Capture the cell that displays the provided text and extract its (X, Y) central coordinate. 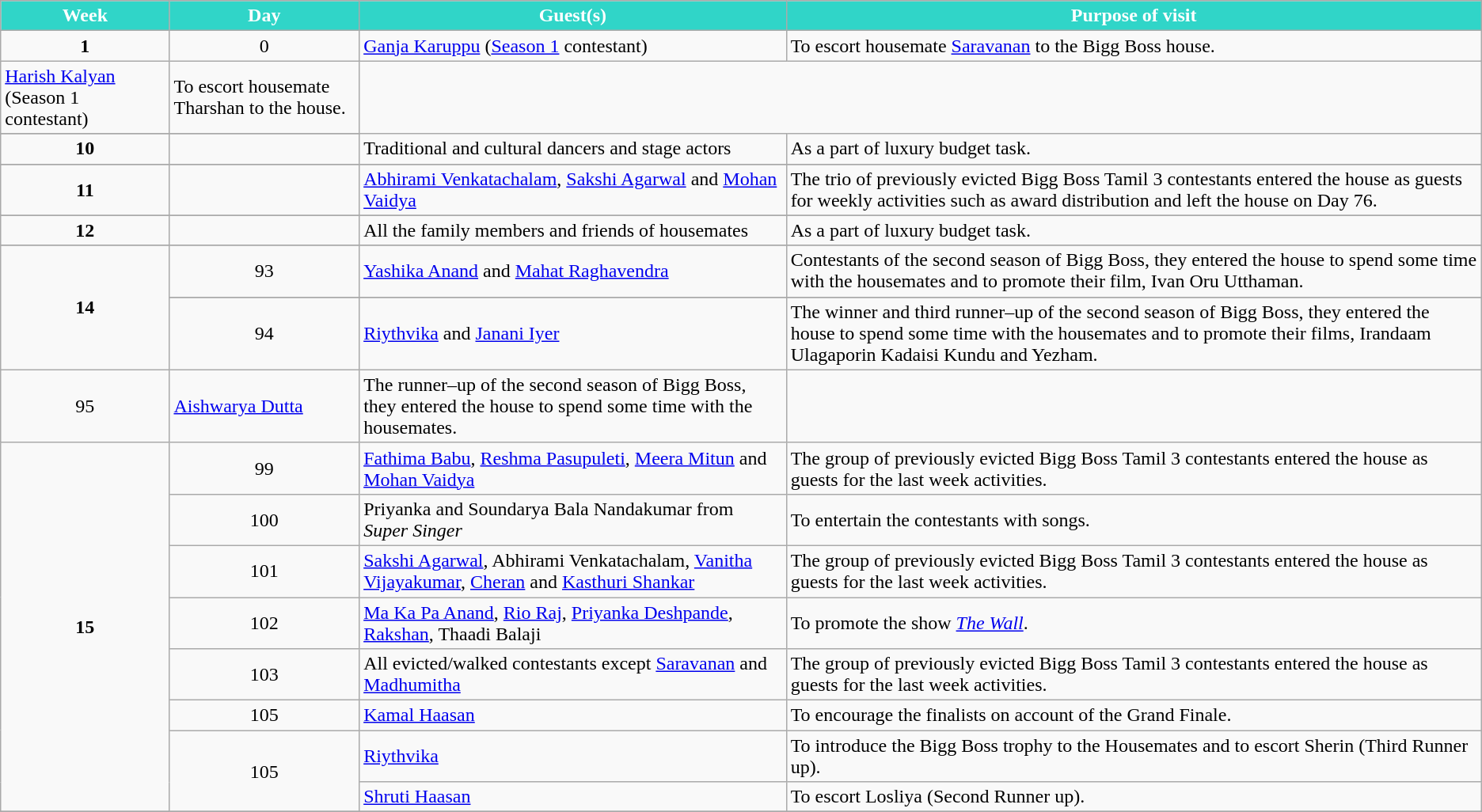
94 (264, 333)
14 (85, 307)
To escort housemate Saravanan to the Bigg Boss house. (1134, 46)
To entertain the contestants with songs. (1134, 519)
101 (264, 571)
To escort Losliya (Second Runner up). (1134, 797)
Harish Kalyan (Season 1 contestant) (85, 97)
To escort housemate Tharshan to the house. (264, 97)
12 (85, 230)
Aishwarya Dutta (264, 406)
All evicted/walked contestants except Saravanan and Madhumitha (573, 674)
Traditional and cultural dancers and stage actors (573, 149)
Riythvika and Janani Iyer (573, 333)
99 (264, 469)
0 (264, 46)
To introduce the Bigg Boss trophy to the Housemates and to escort Sherin (Third Runner up). (1134, 757)
100 (264, 519)
1 (85, 46)
Kamal Haasan (573, 715)
Purpose of visit (1134, 16)
Ganja Karuppu (Season 1 contestant) (573, 46)
The runner–up of the second season of Bigg Boss, they entered the house to spend some time with the housemates. (573, 406)
Sakshi Agarwal, Abhirami Venkatachalam, Vanitha Vijayakumar, Cheran and Kasthuri Shankar (573, 571)
Shruti Haasan (573, 797)
Fathima Babu, Reshma Pasupuleti, Meera Mitun and Mohan Vaidya (573, 469)
Yashika Anand and Mahat Raghavendra (573, 271)
Day (264, 16)
10 (85, 149)
Abhirami Venkatachalam, Sakshi Agarwal and Mohan Vaidya (573, 190)
103 (264, 674)
102 (264, 622)
15 (85, 627)
Riythvika (573, 757)
Priyanka and Soundarya Bala Nandakumar from Super Singer (573, 519)
Ma Ka Pa Anand, Rio Raj, Priyanka Deshpande, Rakshan, Thaadi Balaji (573, 622)
Week (85, 16)
To encourage the finalists on account of the Grand Finale. (1134, 715)
To promote the show The Wall. (1134, 622)
Guest(s) (573, 16)
95 (85, 406)
11 (85, 190)
93 (264, 271)
All the family members and friends of housemates (573, 230)
